Provide the (x, y) coordinate of the cell's center where the given text is located.  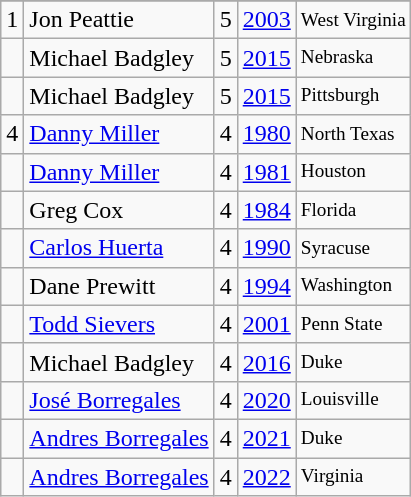
Greg Cox (119, 210)
Louisville (353, 400)
2021 (266, 438)
2022 (266, 477)
Dane Prewitt (119, 286)
1981 (266, 172)
Nebraska (353, 58)
Syracuse (353, 248)
North Texas (353, 134)
1984 (266, 210)
Virginia (353, 477)
Carlos Huerta (119, 248)
Pittsburgh (353, 96)
2020 (266, 400)
1980 (266, 134)
Todd Sievers (119, 324)
Washington (353, 286)
2016 (266, 362)
Penn State (353, 324)
2001 (266, 324)
West Virginia (353, 20)
José Borregales (119, 400)
1994 (266, 286)
1 (12, 20)
Jon Peattie (119, 20)
Florida (353, 210)
1990 (266, 248)
Houston (353, 172)
2003 (266, 20)
